Scan for the cell matching the given text and deliver its (x, y) coordinate at center. 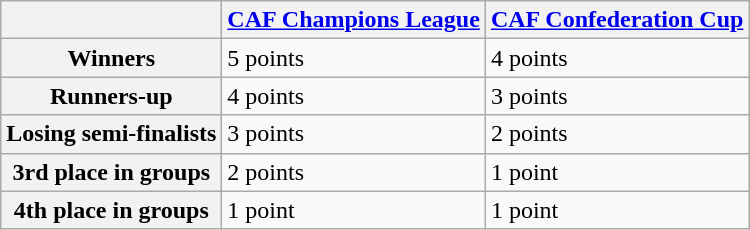
Runners-up (112, 96)
Losing semi-finalists (112, 134)
4th place in groups (112, 210)
Winners (112, 58)
CAF Confederation Cup (617, 20)
CAF Champions League (354, 20)
3rd place in groups (112, 172)
5 points (354, 58)
